From the cell containing the given text, extract its center point as [x, y] coordinate. 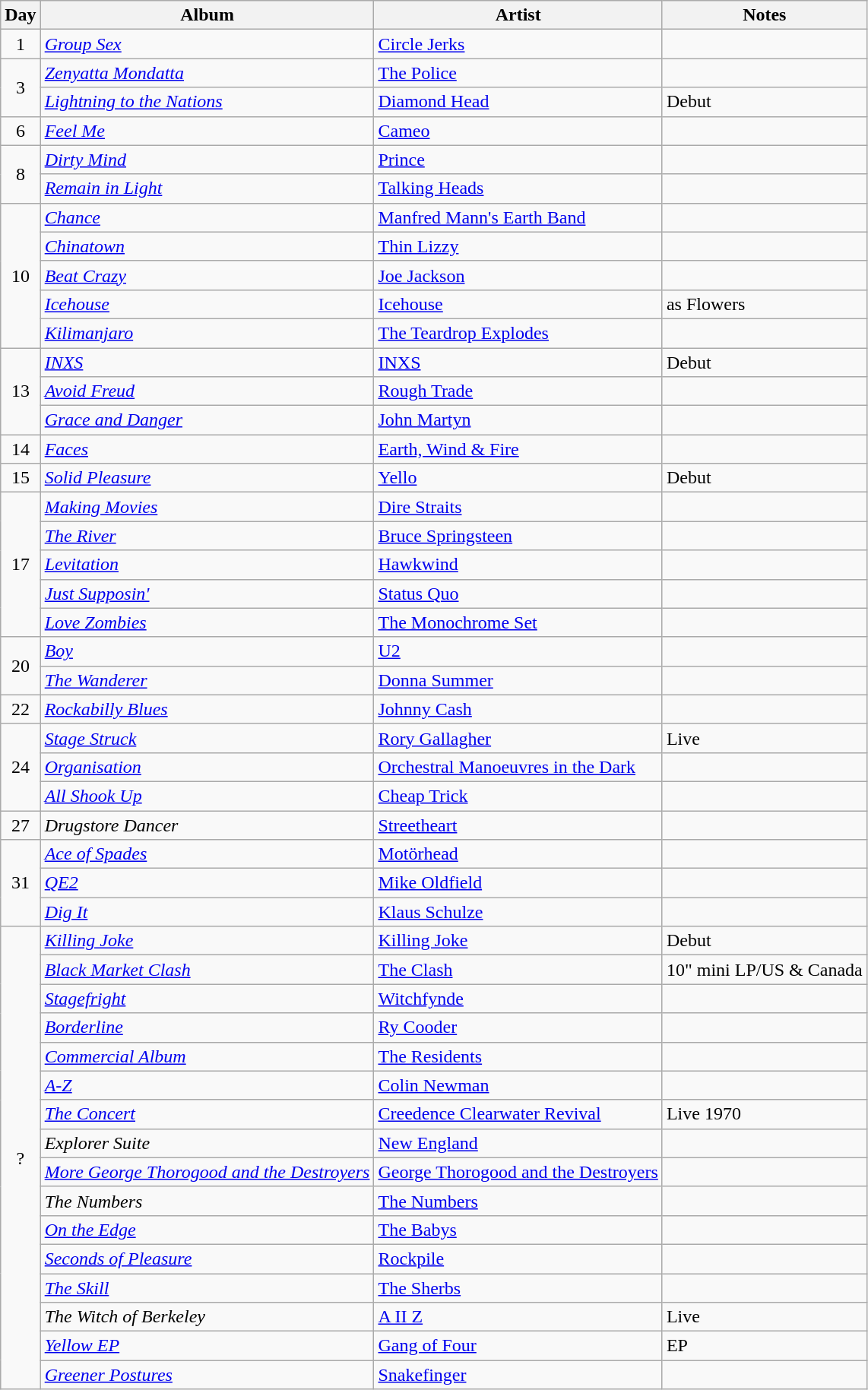
Donna Summer [518, 680]
Yello [518, 478]
Rough Trade [518, 391]
The Witch of Berkeley [207, 1317]
1 [21, 44]
New England [518, 1143]
Orchestral Manoeuvres in the Dark [518, 767]
Seconds of Pleasure [207, 1259]
Ace of Spades [207, 854]
Rory Gallagher [518, 738]
Snakefinger [518, 1375]
George Thorogood and the Destroyers [518, 1172]
8 [21, 174]
Grace and Danger [207, 420]
Circle Jerks [518, 44]
as Flowers [765, 304]
The Police [518, 73]
Yellow EP [207, 1346]
Beat Crazy [207, 275]
Prince [518, 160]
Johnny Cash [518, 709]
Bruce Springsteen [518, 536]
Dire Straits [518, 507]
? [21, 1158]
Cheap Trick [518, 796]
20 [21, 666]
The Wanderer [207, 680]
The Teardrop Explodes [518, 333]
Drugstore Dancer [207, 825]
More George Thorogood and the Destroyers [207, 1172]
10 [21, 275]
Joe Jackson [518, 275]
Status Quo [518, 594]
3 [21, 87]
John Martyn [518, 420]
31 [21, 883]
24 [21, 767]
Notes [765, 15]
Organisation [207, 767]
The Babys [518, 1230]
Making Movies [207, 507]
The River [207, 536]
Gang of Four [518, 1346]
Manfred Mann's Earth Band [518, 217]
Chinatown [207, 246]
EP [765, 1346]
U2 [518, 651]
A II Z [518, 1317]
Cameo [518, 131]
Dig It [207, 912]
Streetheart [518, 825]
Avoid Freud [207, 391]
The Skill [207, 1288]
Motörhead [518, 854]
10" mini LP/US & Canada [765, 970]
Love Zombies [207, 622]
Solid Pleasure [207, 478]
Artist [518, 15]
Commercial Album [207, 1056]
Talking Heads [518, 188]
Chance [207, 217]
6 [21, 131]
The Residents [518, 1056]
The Monochrome Set [518, 622]
Hawkwind [518, 565]
13 [21, 391]
Klaus Schulze [518, 912]
Witchfynde [518, 999]
Borderline [207, 1027]
Creedence Clearwater Revival [518, 1114]
Black Market Clash [207, 970]
Greener Postures [207, 1375]
The Clash [518, 970]
27 [21, 825]
Lightning to the Nations [207, 102]
14 [21, 449]
Live 1970 [765, 1114]
Earth, Wind & Fire [518, 449]
Group Sex [207, 44]
Colin Newman [518, 1085]
Levitation [207, 565]
Faces [207, 449]
Album [207, 15]
All Shook Up [207, 796]
Stagefright [207, 999]
Kilimanjaro [207, 333]
QE2 [207, 883]
A-Z [207, 1085]
15 [21, 478]
Boy [207, 651]
The Concert [207, 1114]
On the Edge [207, 1230]
Remain in Light [207, 188]
Explorer Suite [207, 1143]
Diamond Head [518, 102]
22 [21, 709]
Thin Lizzy [518, 246]
Ry Cooder [518, 1027]
17 [21, 565]
Rockabilly Blues [207, 709]
Rockpile [518, 1259]
Dirty Mind [207, 160]
Just Supposin' [207, 594]
Mike Oldfield [518, 883]
The Sherbs [518, 1288]
Feel Me [207, 131]
Day [21, 15]
Stage Struck [207, 738]
Zenyatta Mondatta [207, 73]
